From the cell containing the given text, extract its center point as [x, y] coordinate. 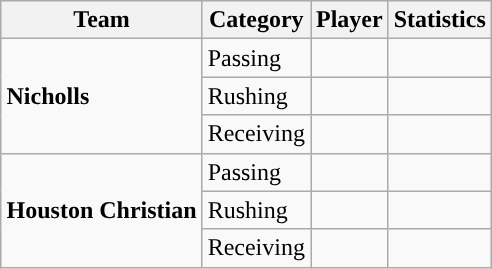
Team [102, 20]
Player [349, 20]
Houston Christian [102, 210]
Statistics [440, 20]
Category [256, 20]
Nicholls [102, 96]
